Pinpoint the cell where the given text exists, returning its (x, y) midpoint coordinate. 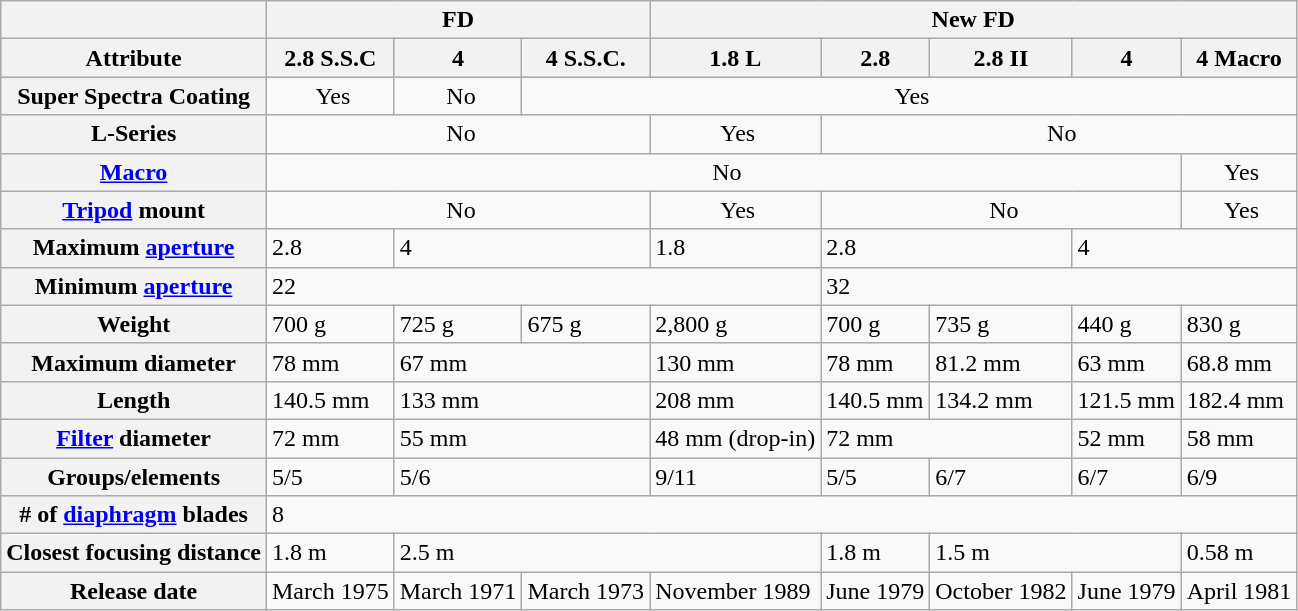
L-Series (134, 134)
133 mm (522, 400)
Weight (134, 324)
November 1989 (736, 591)
Minimum aperture (134, 286)
675 g (586, 324)
1.8 (736, 248)
Maximum aperture (134, 248)
1.8 L (736, 58)
22 (543, 286)
New FD (974, 20)
FD (458, 20)
1.5 m (1056, 553)
March 1973 (586, 591)
440 g (1126, 324)
81.2 mm (1001, 362)
Super Spectra Coating (134, 96)
830 g (1239, 324)
55 mm (522, 438)
67 mm (522, 362)
March 1971 (458, 591)
2.5 m (607, 553)
March 1975 (330, 591)
134.2 mm (1001, 400)
130 mm (736, 362)
Maximum diameter (134, 362)
735 g (1001, 324)
Release date (134, 591)
2,800 g (736, 324)
182.4 mm (1239, 400)
48 mm (drop-in) (736, 438)
October 1982 (1001, 591)
4 S.S.C. (586, 58)
Length (134, 400)
208 mm (736, 400)
32 (1059, 286)
68.8 mm (1239, 362)
2.8 II (1001, 58)
9/11 (736, 477)
5/6 (522, 477)
2.8 S.S.C (330, 58)
April 1981 (1239, 591)
Tripod mount (134, 210)
Attribute (134, 58)
Closest focusing distance (134, 553)
0.58 m (1239, 553)
63 mm (1126, 362)
# of diaphragm blades (134, 515)
725 g (458, 324)
Groups/elements (134, 477)
58 mm (1239, 438)
Filter diameter (134, 438)
6/9 (1239, 477)
Macro (134, 172)
8 (781, 515)
4 Macro (1239, 58)
121.5 mm (1126, 400)
52 mm (1126, 438)
